Detect which cell encompasses the target text, then output its [X, Y] center coordinate. 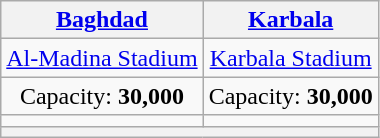
Baghdad [102, 20]
Al-Madina Stadium [102, 58]
Karbala Stadium [290, 58]
Karbala [290, 20]
